Provide the (x, y) coordinate of the cell's center where the given text is located.  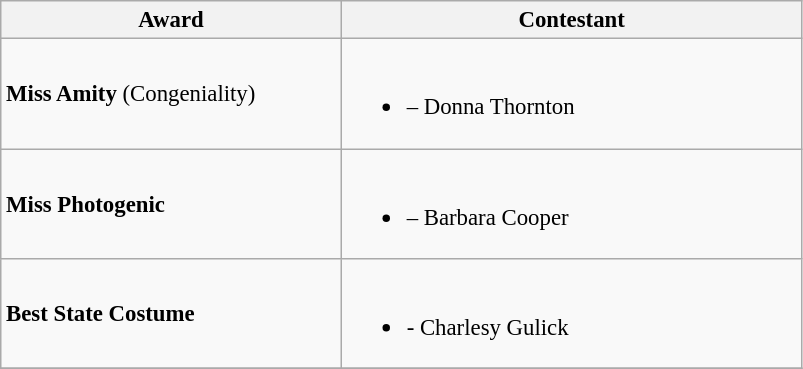
Miss Photogenic (172, 204)
Miss Amity (Congeniality) (172, 94)
Contestant (572, 20)
Award (172, 20)
- Charlesy Gulick (572, 314)
– Barbara Cooper (572, 204)
Best State Costume (172, 314)
– Donna Thornton (572, 94)
